Scan for the cell matching the given text and deliver its (X, Y) coordinate at center. 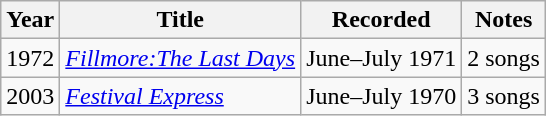
June–July 1971 (382, 58)
2 songs (504, 58)
1972 (30, 58)
Title (180, 20)
June–July 1970 (382, 96)
Festival Express (180, 96)
2003 (30, 96)
Fillmore:The Last Days (180, 58)
Notes (504, 20)
Year (30, 20)
Recorded (382, 20)
3 songs (504, 96)
